Provide the (X, Y) coordinate of the cell's center where the given text is located.  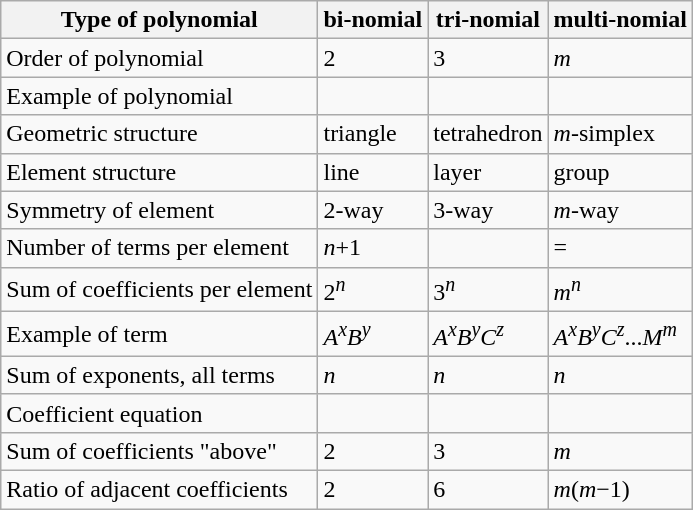
2n (373, 290)
multi-nomial (620, 20)
m(m−1) (620, 489)
AxByCz (488, 334)
AxByCz...Mm (620, 334)
group (620, 172)
Sum of coefficients "above" (160, 451)
Geometric structure (160, 134)
2-way (373, 210)
m-simplex (620, 134)
Symmetry of element (160, 210)
bi-nomial (373, 20)
line (373, 172)
6 (488, 489)
Sum of exponents, all terms (160, 375)
layer (488, 172)
= (620, 248)
3-way (488, 210)
Coefficient equation (160, 413)
3n (488, 290)
triangle (373, 134)
n+1 (373, 248)
tri-nomial (488, 20)
Example of polynomial (160, 96)
Number of terms per element (160, 248)
Element structure (160, 172)
mn (620, 290)
Sum of coefficients per element (160, 290)
m-way (620, 210)
AxBy (373, 334)
Type of polynomial (160, 20)
Ratio of adjacent coefficients (160, 489)
Order of polynomial (160, 58)
tetrahedron (488, 134)
Example of term (160, 334)
